From the cell containing the given text, extract its center point as [x, y] coordinate. 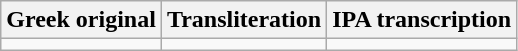
Greek original [82, 20]
Transliteration [244, 20]
IPA transcription [422, 20]
